Identify which cell holds the provided text, then report its (x, y) central coordinate. 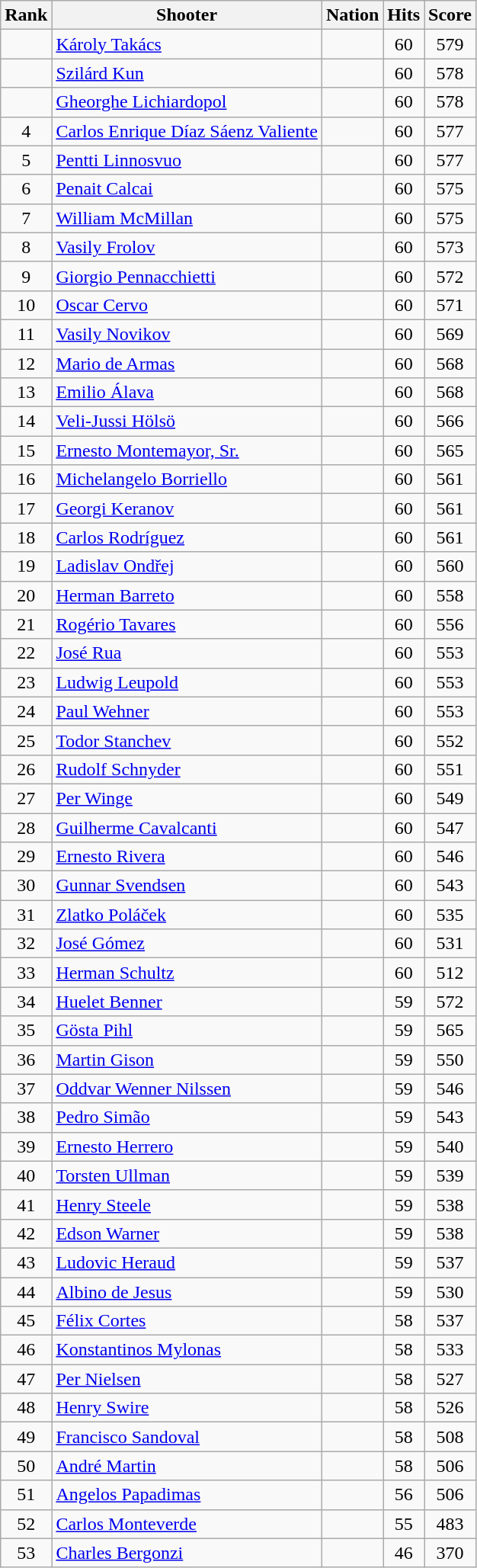
Ludwig Leupold (187, 682)
556 (450, 624)
André Martin (187, 1466)
16 (26, 479)
Ludovic Heraud (187, 1262)
32 (26, 944)
48 (26, 1408)
29 (26, 857)
25 (26, 740)
512 (450, 973)
Michelangelo Borriello (187, 479)
Vasily Frolov (187, 247)
José Rua (187, 653)
Oddvar Wenner Nilssen (187, 1089)
Mario de Armas (187, 364)
Guilherme Cavalcanti (187, 827)
Paul Wehner (187, 711)
Nation (352, 15)
Ernesto Rivera (187, 857)
533 (450, 1350)
Henry Swire (187, 1408)
45 (26, 1321)
551 (450, 769)
35 (26, 1031)
50 (26, 1466)
508 (450, 1437)
Henry Steele (187, 1204)
569 (450, 334)
47 (26, 1379)
Francisco Sandoval (187, 1437)
Herman Barreto (187, 595)
550 (450, 1060)
27 (26, 798)
13 (26, 393)
535 (450, 915)
Gheorghe Lichiardopol (187, 102)
Rudolf Schnyder (187, 769)
539 (450, 1175)
Torsten Ullman (187, 1175)
41 (26, 1204)
34 (26, 1002)
37 (26, 1089)
23 (26, 682)
18 (26, 537)
42 (26, 1233)
28 (26, 827)
549 (450, 798)
36 (26, 1060)
Emilio Álava (187, 393)
Carlos Rodríguez (187, 537)
573 (450, 247)
14 (26, 422)
43 (26, 1262)
571 (450, 305)
Albino de Jesus (187, 1292)
Pentti Linnosvuo (187, 160)
5 (26, 160)
Félix Cortes (187, 1321)
Konstantinos Mylonas (187, 1350)
Carlos Monteverde (187, 1524)
483 (450, 1524)
44 (26, 1292)
Zlatko Poláček (187, 915)
Martin Gison (187, 1060)
Szilárd Kun (187, 73)
558 (450, 595)
30 (26, 886)
21 (26, 624)
Hits (404, 15)
Todor Stanchev (187, 740)
Gösta Pihl (187, 1031)
Charles Bergonzi (187, 1553)
566 (450, 422)
31 (26, 915)
Georgi Keranov (187, 508)
Pedro Simão (187, 1117)
Rank (26, 15)
Shooter (187, 15)
527 (450, 1379)
Penait Calcai (187, 189)
531 (450, 944)
15 (26, 451)
Veli-Jussi Hölsö (187, 422)
552 (450, 740)
526 (450, 1408)
Gunnar Svendsen (187, 886)
Herman Schultz (187, 973)
39 (26, 1146)
8 (26, 247)
20 (26, 595)
9 (26, 276)
Vasily Novikov (187, 334)
Angelos Papadimas (187, 1495)
Károly Takács (187, 44)
17 (26, 508)
12 (26, 364)
24 (26, 711)
49 (26, 1437)
55 (404, 1524)
José Gómez (187, 944)
38 (26, 1117)
579 (450, 44)
Edson Warner (187, 1233)
19 (26, 566)
Ladislav Ondřej (187, 566)
40 (26, 1175)
10 (26, 305)
53 (26, 1553)
540 (450, 1146)
7 (26, 218)
547 (450, 827)
Score (450, 15)
26 (26, 769)
William McMillan (187, 218)
52 (26, 1524)
4 (26, 131)
6 (26, 189)
56 (404, 1495)
Ernesto Herrero (187, 1146)
51 (26, 1495)
Huelet Benner (187, 1002)
Per Winge (187, 798)
Giorgio Pennacchietti (187, 276)
560 (450, 566)
Per Nielsen (187, 1379)
Rogério Tavares (187, 624)
22 (26, 653)
Oscar Cervo (187, 305)
Ernesto Montemayor, Sr. (187, 451)
33 (26, 973)
530 (450, 1292)
11 (26, 334)
370 (450, 1553)
Carlos Enrique Díaz Sáenz Valiente (187, 131)
